Detect which cell encompasses the target text, then output its (x, y) center coordinate. 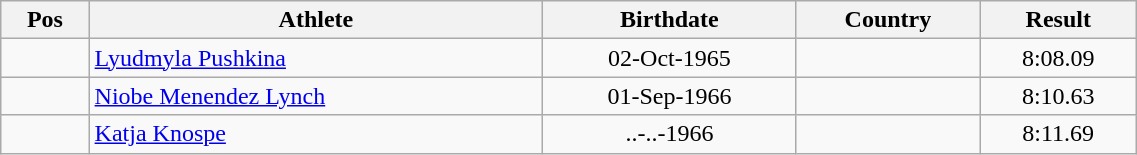
Country (888, 20)
Katja Knospe (316, 134)
Niobe Menendez Lynch (316, 96)
Pos (45, 20)
02-Oct-1965 (670, 58)
Athlete (316, 20)
Lyudmyla Pushkina (316, 58)
..-..-1966 (670, 134)
Result (1058, 20)
8:10.63 (1058, 96)
01-Sep-1966 (670, 96)
8:08.09 (1058, 58)
8:11.69 (1058, 134)
Birthdate (670, 20)
